Output the [x, y] coordinate of the center of the cell containing the given text.  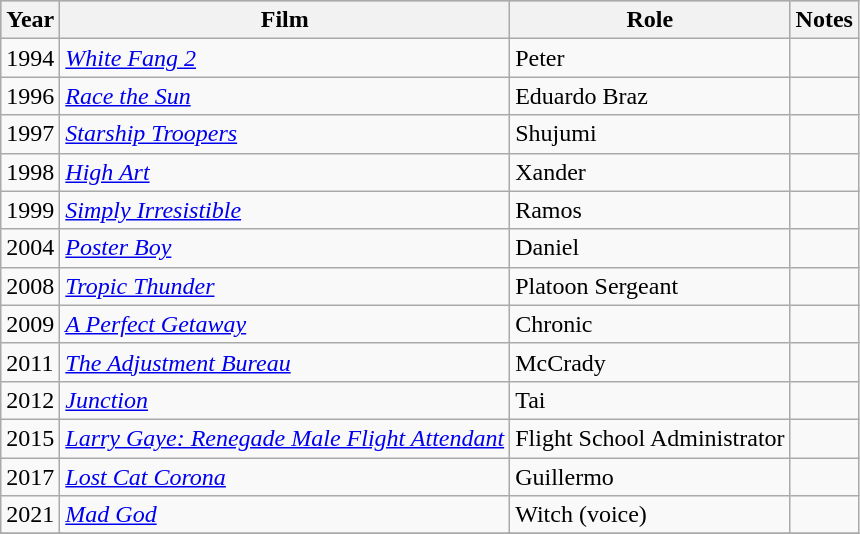
Mad God [285, 515]
2011 [30, 362]
2012 [30, 400]
Peter [650, 58]
Guillermo [650, 477]
Year [30, 20]
Notes [824, 20]
2004 [30, 248]
1997 [30, 134]
Shujumi [650, 134]
Tropic Thunder [285, 286]
The Adjustment Bureau [285, 362]
A Perfect Getaway [285, 324]
Junction [285, 400]
McCrady [650, 362]
Simply Irresistible [285, 210]
1996 [30, 96]
Eduardo Braz [650, 96]
Chronic [650, 324]
1994 [30, 58]
High Art [285, 172]
Xander [650, 172]
Film [285, 20]
Lost Cat Corona [285, 477]
Daniel [650, 248]
White Fang 2 [285, 58]
2009 [30, 324]
1998 [30, 172]
Tai [650, 400]
Witch (voice) [650, 515]
2008 [30, 286]
Race the Sun [285, 96]
2015 [30, 438]
Starship Troopers [285, 134]
Ramos [650, 210]
Platoon Sergeant [650, 286]
2017 [30, 477]
Larry Gaye: Renegade Male Flight Attendant [285, 438]
2021 [30, 515]
Poster Boy [285, 248]
Role [650, 20]
1999 [30, 210]
Flight School Administrator [650, 438]
